Detect which cell encompasses the target text, then output its (X, Y) center coordinate. 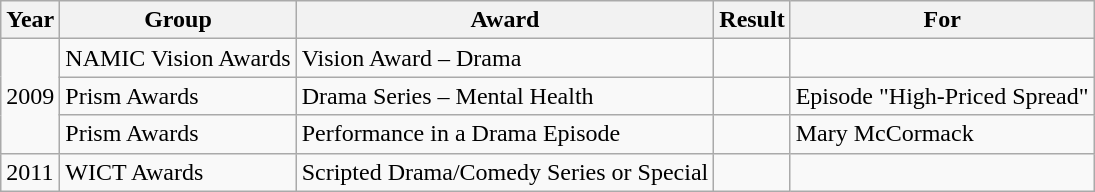
Performance in a Drama Episode (505, 134)
Vision Award – Drama (505, 58)
Group (178, 20)
2011 (30, 172)
Scripted Drama/Comedy Series or Special (505, 172)
NAMIC Vision Awards (178, 58)
Year (30, 20)
WICT Awards (178, 172)
Result (752, 20)
Episode "High-Priced Spread" (942, 96)
2009 (30, 96)
Mary McCormack (942, 134)
Award (505, 20)
For (942, 20)
Drama Series – Mental Health (505, 96)
